Extract the [X, Y] coordinate from the center of the cell holding the provided text.  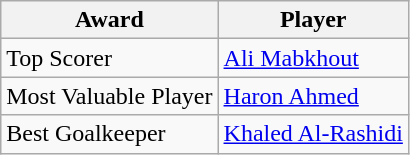
Haron Ahmed [313, 96]
Ali Mabkhout [313, 58]
Khaled Al-Rashidi [313, 134]
Top Scorer [110, 58]
Award [110, 20]
Player [313, 20]
Best Goalkeeper [110, 134]
Most Valuable Player [110, 96]
